Scan for the cell matching the given text and deliver its (x, y) coordinate at center. 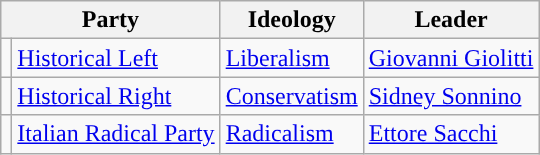
Italian Radical Party (116, 134)
Leader (451, 20)
Conservatism (292, 96)
Ettore Sacchi (451, 134)
Sidney Sonnino (451, 96)
Liberalism (292, 58)
Ideology (292, 20)
Party (110, 20)
Historical Left (116, 58)
Historical Right (116, 96)
Giovanni Giolitti (451, 58)
Radicalism (292, 134)
